For the text-containing cell, return its midpoint in (x, y) coordinate format. 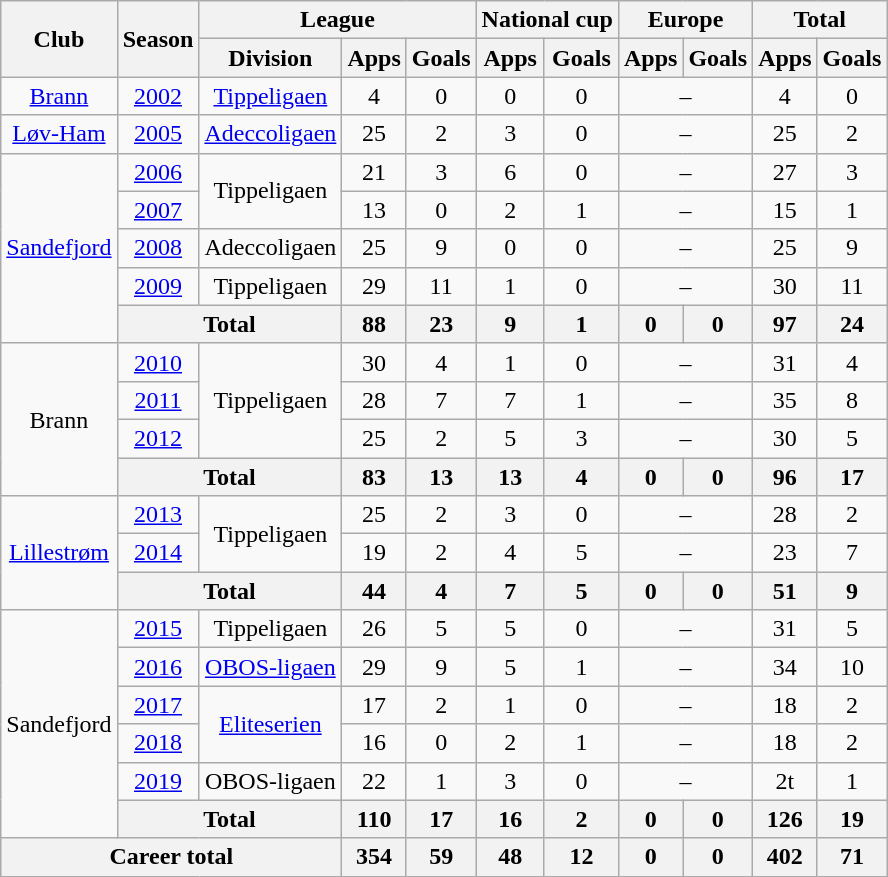
71 (852, 857)
21 (374, 172)
Club (59, 39)
2013 (158, 515)
59 (441, 857)
96 (785, 477)
354 (374, 857)
97 (785, 324)
27 (785, 172)
6 (510, 172)
110 (374, 819)
15 (785, 210)
88 (374, 324)
8 (852, 400)
26 (374, 629)
2015 (158, 629)
2019 (158, 781)
24 (852, 324)
2006 (158, 172)
2005 (158, 134)
League (338, 20)
2002 (158, 96)
34 (785, 667)
51 (785, 591)
Europe (685, 20)
Eliteserien (270, 724)
Lillestrøm (59, 553)
83 (374, 477)
48 (510, 857)
2010 (158, 362)
Season (158, 39)
2017 (158, 705)
22 (374, 781)
402 (785, 857)
126 (785, 819)
44 (374, 591)
12 (581, 857)
National cup (547, 20)
10 (852, 667)
2012 (158, 438)
Career total (172, 857)
2009 (158, 286)
2011 (158, 400)
2008 (158, 248)
2018 (158, 743)
2007 (158, 210)
Løv-Ham (59, 134)
35 (785, 400)
2014 (158, 553)
2016 (158, 667)
Division (270, 58)
2t (785, 781)
